Locate the cell with the specified text and output its [X, Y] center coordinate. 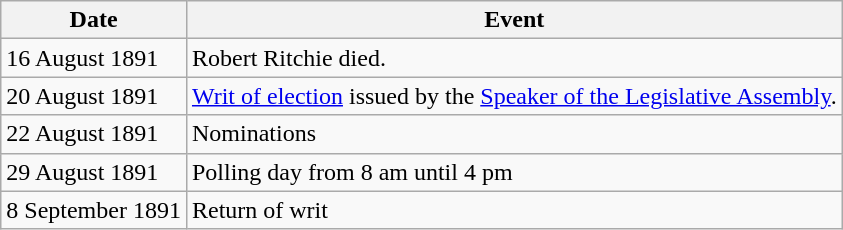
Writ of election issued by the Speaker of the Legislative Assembly. [514, 96]
8 September 1891 [94, 210]
Polling day from 8 am until 4 pm [514, 172]
16 August 1891 [94, 58]
22 August 1891 [94, 134]
Robert Ritchie died. [514, 58]
Date [94, 20]
20 August 1891 [94, 96]
29 August 1891 [94, 172]
Event [514, 20]
Nominations [514, 134]
Return of writ [514, 210]
